Return the (x, y) coordinate for the center point of the cell that contains the specified text.  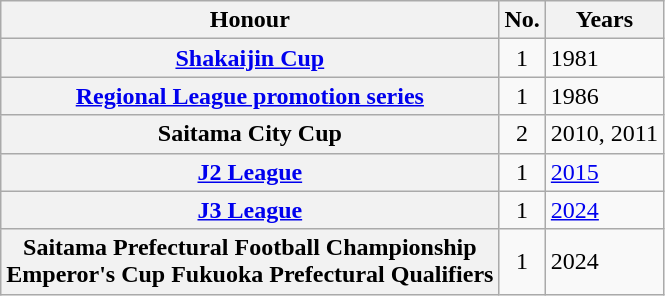
J3 League (250, 210)
Saitama Prefectural Football Championship Emperor's Cup Fukuoka Prefectural Qualifiers (250, 262)
Regional League promotion series (250, 96)
Shakaijin Cup (250, 58)
Saitama City Cup (250, 134)
No. (522, 20)
Honour (250, 20)
J2 League (250, 172)
Years (604, 20)
2015 (604, 172)
2010, 2011 (604, 134)
1981 (604, 58)
1986 (604, 96)
2 (522, 134)
